From the cell containing the given text, extract its center point as (x, y) coordinate. 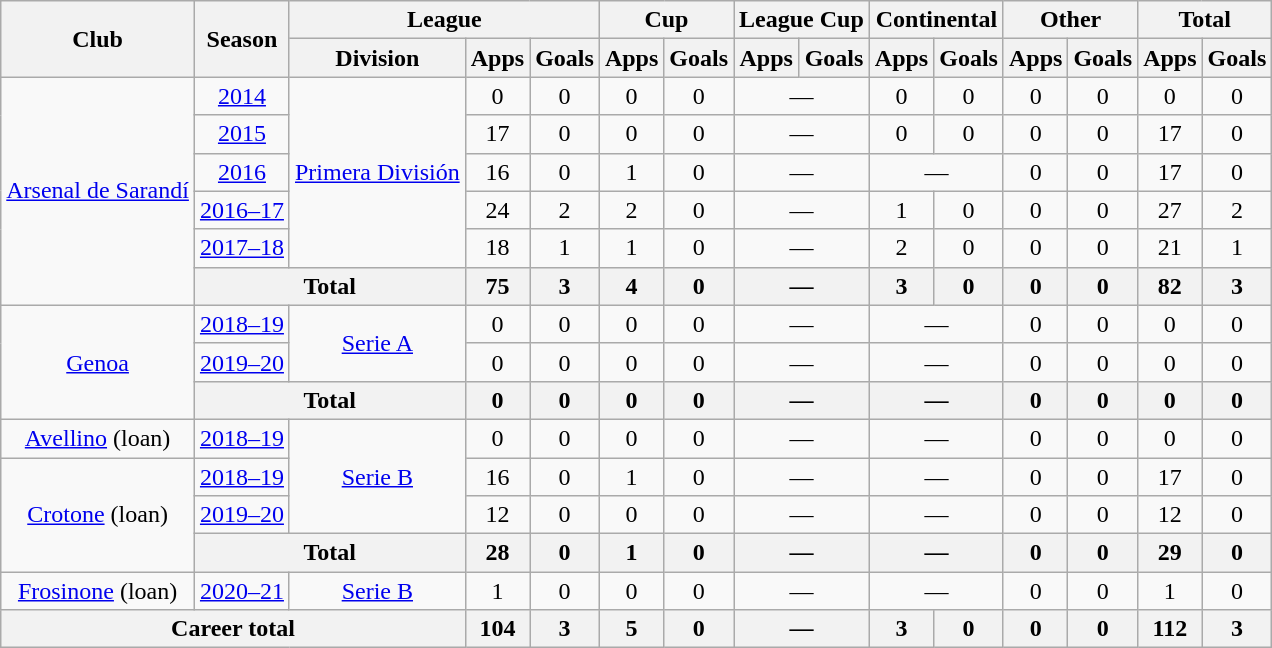
2014 (242, 96)
Serie A (377, 343)
Arsenal de Sarandí (98, 191)
Frosinone (loan) (98, 591)
82 (1170, 286)
Crotone (loan) (98, 515)
4 (631, 286)
104 (497, 629)
2015 (242, 134)
Cup (666, 20)
League Cup (802, 20)
Primera División (377, 172)
Season (242, 39)
27 (1170, 210)
75 (497, 286)
Career total (233, 629)
Other (1070, 20)
Continental (936, 20)
2020–21 (242, 591)
Club (98, 39)
29 (1170, 553)
18 (497, 248)
2017–18 (242, 248)
2016 (242, 172)
24 (497, 210)
Avellino (loan) (98, 438)
2016–17 (242, 210)
112 (1170, 629)
28 (497, 553)
21 (1170, 248)
Genoa (98, 362)
League (444, 20)
Division (377, 58)
5 (631, 629)
